Scan for the cell matching the given text and deliver its (X, Y) coordinate at center. 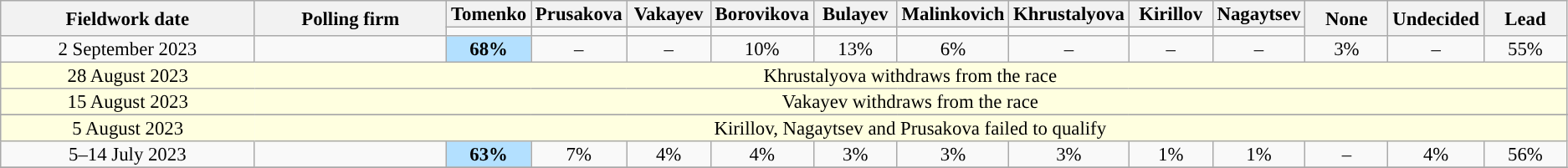
None (1347, 18)
Polling firm (351, 18)
Fieldwork date (127, 18)
Khrustalyova (1069, 14)
6% (952, 49)
15 August 2023 (127, 102)
10% (761, 49)
Vakayev (669, 14)
3% (1347, 49)
Khrustalyova withdraws from the race (910, 76)
Borovikova (761, 14)
55% (1524, 49)
5 August 2023 (127, 129)
Kirillov, Nagaytsev and Prusakova failed to qualify (910, 129)
Nagaytsev (1258, 14)
Undecided (1436, 18)
28 August 2023 (127, 76)
68% (489, 49)
Prusakova (579, 14)
2 September 2023 (127, 49)
Kirillov (1171, 14)
Malinkovich (952, 14)
Lead (1524, 18)
Tomenko (489, 14)
13% (855, 49)
Vakayev withdraws from the race (910, 102)
Bulayev (855, 14)
